Scan for the cell matching the given text and deliver its [x, y] coordinate at center. 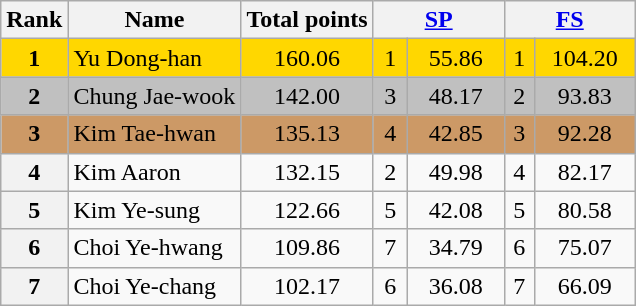
93.83 [584, 96]
49.98 [456, 172]
132.15 [307, 172]
102.17 [307, 286]
48.17 [456, 96]
122.66 [307, 210]
142.00 [307, 96]
109.86 [307, 248]
Choi Ye-hwang [154, 248]
92.28 [584, 134]
Chung Jae-wook [154, 96]
82.17 [584, 172]
Name [154, 20]
80.58 [584, 210]
Rank [34, 20]
66.09 [584, 286]
Yu Dong-han [154, 58]
75.07 [584, 248]
34.79 [456, 248]
Kim Ye-sung [154, 210]
160.06 [307, 58]
55.86 [456, 58]
36.08 [456, 286]
Total points [307, 20]
Kim Aaron [154, 172]
135.13 [307, 134]
Kim Tae-hwan [154, 134]
42.08 [456, 210]
104.20 [584, 58]
42.85 [456, 134]
Choi Ye-chang [154, 286]
FS [570, 20]
SP [438, 20]
